Search for the cell housing the specified text and yield its (X, Y) center coordinate. 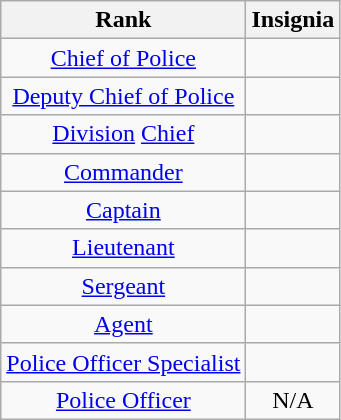
Police Officer (124, 400)
Insignia (293, 20)
Police Officer Specialist (124, 362)
N/A (293, 400)
Deputy Chief of Police (124, 96)
Rank (124, 20)
Commander (124, 172)
Division Chief (124, 134)
Captain (124, 210)
Agent (124, 324)
Chief of Police (124, 58)
Lieutenant (124, 248)
Sergeant (124, 286)
